Extract the [X, Y] coordinate from the center of the cell holding the provided text.  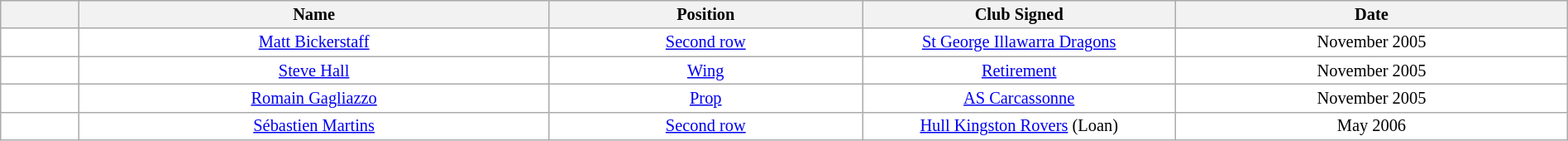
Hull Kingston Rovers (Loan) [1019, 126]
Position [706, 14]
Prop [706, 98]
Club Signed [1019, 14]
Romain Gagliazzo [313, 98]
Name [313, 14]
Sébastien Martins [313, 126]
Retirement [1019, 70]
AS Carcassonne [1019, 98]
Steve Hall [313, 70]
St George Illawarra Dragons [1019, 42]
Matt Bickerstaff [313, 42]
Date [1372, 14]
Wing [706, 70]
May 2006 [1372, 126]
